Output the [x, y] coordinate of the center of the cell containing the given text.  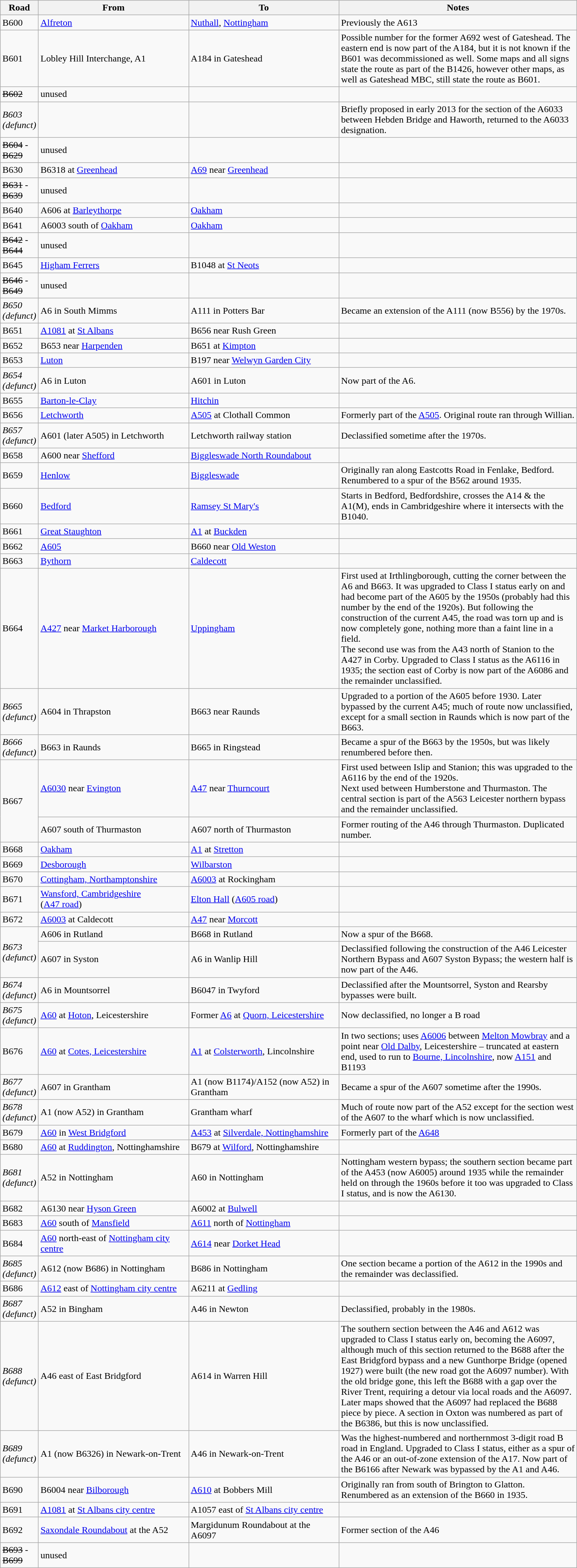
B604 - B629 [19, 150]
A6 in South Mimms [113, 311]
Became an extension of the A111 (now B556) by the 1970s. [458, 311]
Originally ran from south of Brington to Glatton. Renumbered as an extension of the B660 in 1935. [458, 1490]
From [113, 8]
A47 near Thurncourt [264, 788]
A6 in Wanlip Hill [264, 959]
B600 [19, 23]
Alfreton [113, 23]
B685 (defunct) [19, 1269]
Now a spur of the B668. [458, 934]
B650 (defunct) [19, 311]
Former section of the A46 [458, 1529]
B6004 near Bilborough [113, 1490]
A505 at Clothall Common [264, 415]
A601 (later A505) in Letchworth [113, 435]
Much of route now part of the A52 except for the section west of the A607 to the wharf which is now unclassified. [458, 1112]
B660 [19, 506]
B677 (defunct) [19, 1087]
Former routing of the A46 through Thurmaston. Duplicated number. [458, 830]
B680 [19, 1147]
A6002 at Bulwell [264, 1208]
Road [19, 8]
B656 [19, 415]
B670 [19, 879]
B197 near Welwyn Garden City [264, 360]
Great Staughton [113, 531]
B669 [19, 864]
B665 in Ringstead [264, 747]
A607 in Grantham [113, 1087]
B668 in Rutland [264, 934]
Luton [113, 360]
B640 [19, 210]
Uppingham [264, 628]
B671 [19, 899]
A612 east of Nottingham city centre [113, 1289]
B684 [19, 1243]
A60 in West Bridgford [113, 1132]
To [264, 8]
B681 (defunct) [19, 1178]
Lobley Hill Interchange, A1 [113, 58]
A607 south of Thurmaston [113, 830]
Declassified, probably in the 1980s. [458, 1308]
B656 near Rush Green [264, 331]
B646 - B649 [19, 285]
Margidunum Roundabout at the A6097 [264, 1529]
A612 (now B686) in Nottingham [113, 1269]
Letchworth railway station [264, 435]
A1 (now A52) in Grantham [113, 1112]
B603 (defunct) [19, 119]
B688 (defunct) [19, 1376]
B674 (defunct) [19, 990]
A60 at Cotes, Leicestershire [113, 1051]
B679 [19, 1132]
A606 at Barleythorpe [113, 210]
B687 (defunct) [19, 1308]
Saxondale Roundabout at the A52 [113, 1529]
Desborough [113, 864]
A46 in Newark-on-Trent [264, 1454]
A600 near Shefford [113, 455]
A1 at Buckden [264, 531]
A60 at Ruddington, Nottinghamshire [113, 1147]
Former A6 at Quorn, Leicestershire [264, 1015]
B665 (defunct) [19, 711]
A6003 at Caldecott [113, 919]
Hitchin [264, 400]
A1 (now B1174)/A152 (now A52) in Grantham [264, 1087]
A614 in Warren Hill [264, 1376]
A52 in Nottingham [113, 1178]
A604 in Thrapston [113, 711]
B690 [19, 1490]
B689 (defunct) [19, 1454]
B672 [19, 919]
B657 (defunct) [19, 435]
Higham Ferrers [113, 265]
B651 at Kimpton [264, 346]
A60 south of Mansfield [113, 1223]
B653 [19, 360]
Biggleswade North Roundabout [264, 455]
B654 (defunct) [19, 381]
B675 (defunct) [19, 1015]
A607 north of Thurmaston [264, 830]
A605 [113, 546]
A601 in Luton [264, 381]
A6003 at Rockingham [264, 879]
A6030 near Evington [113, 788]
B602 [19, 94]
A427 near Market Harborough [113, 628]
B662 [19, 546]
A111 in Potters Bar [264, 311]
B666 (defunct) [19, 747]
B1048 at St Neots [264, 265]
A606 in Rutland [113, 934]
A60 in Nottingham [264, 1178]
A1057 east of St Albans city centre [264, 1510]
Now declassified, no longer a B road [458, 1015]
Briefly proposed in early 2013 for the section of the A6033 between Hebden Bridge and Haworth, returned to the A6033 designation. [458, 119]
Ramsey St Mary's [264, 506]
A47 near Morcott [264, 919]
B693 - B699 [19, 1555]
A611 north of Nottingham [264, 1223]
A184 in Gateshead [264, 58]
Formerly part of the A648 [458, 1132]
B652 [19, 346]
B679 at Wilford, Nottinghamshire [264, 1147]
Now part of the A6. [458, 381]
A1 (now B6326) in Newark-on-Trent [113, 1454]
B651 [19, 331]
A607 in Syston [113, 959]
B642 - B644 [19, 245]
B661 [19, 531]
A1 at Colsterworth, Lincolnshire [264, 1051]
Caldecott [264, 561]
A6211 at Gedling [264, 1289]
Grantham wharf [264, 1112]
Declassified sometime after the 1970s. [458, 435]
B655 [19, 400]
B663 [19, 561]
Formerly part of the A505. Original route ran through Willian. [458, 415]
A453 at Silverdale, Nottinghamshire [264, 1132]
B668 [19, 850]
A52 in Bingham [113, 1308]
B601 [19, 58]
B659 [19, 476]
Declassified following the construction of the A46 Leicester Northern Bypass and A607 Syston Bypass; the western half is now part of the A46. [458, 959]
Cottingham, Northamptonshire [113, 879]
B692 [19, 1529]
B683 [19, 1223]
A1 at Stretton [264, 850]
A6003 south of Oakham [113, 225]
Declassified after the Mountsorrel, Syston and Rearsby bypasses were built. [458, 990]
A46 in Newton [264, 1308]
B6318 at Greenhead [113, 170]
Originally ran along Eastcotts Road in Fenlake, Bedford. Renumbered to a spur of the B562 around 1935. [458, 476]
A60 north-east of Nottingham city centre [113, 1243]
Bedford [113, 506]
Elton Hall (A605 road) [264, 899]
B676 [19, 1051]
A1081 at St Albans city centre [113, 1510]
Wilbarston [264, 864]
B686 [19, 1289]
B678 (defunct) [19, 1112]
B663 near Raunds [264, 711]
B6047 in Twyford [264, 990]
B686 in Nottingham [264, 1269]
A46 east of East Bridgford [113, 1376]
Notes [458, 8]
B645 [19, 265]
Bythorn [113, 561]
B658 [19, 455]
Previously the A613 [458, 23]
Barton-le-Clay [113, 400]
Became a spur of the B663 by the 1950s, but was likely renumbered before then. [458, 747]
B653 near Harpenden [113, 346]
A60 at Hoton, Leicestershire [113, 1015]
B667 [19, 801]
B682 [19, 1208]
B630 [19, 170]
B631 - B639 [19, 190]
B660 near Old Weston [264, 546]
Henlow [113, 476]
Biggleswade [264, 476]
A610 at Bobbers Mill [264, 1490]
Letchworth [113, 415]
A6130 near Hyson Green [113, 1208]
Wansford, Cambridgeshire(A47 road) [113, 899]
B663 in Raunds [113, 747]
B641 [19, 225]
B673 (defunct) [19, 952]
Starts in Bedford, Bedfordshire, crosses the A14 & the A1(M), ends in Cambridgeshire where it intersects with the B1040. [458, 506]
B691 [19, 1510]
A1081 at St Albans [113, 331]
B664 [19, 628]
Became a spur of the A607 sometime after the 1990s. [458, 1087]
A6 in Mountsorrel [113, 990]
A69 near Greenhead [264, 170]
Nuthall, Nottingham [264, 23]
A614 near Dorket Head [264, 1243]
A6 in Luton [113, 381]
One section became a portion of the A612 in the 1990s and the remainder was declassified. [458, 1269]
